Pinpoint the cell where the given text exists, returning its (x, y) midpoint coordinate. 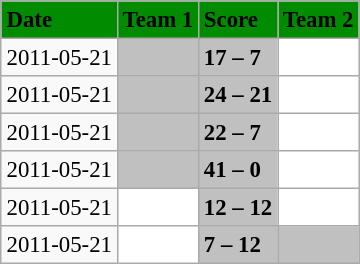
Team 2 (318, 20)
Score (238, 20)
Team 1 (158, 20)
12 – 12 (238, 208)
24 – 21 (238, 95)
7 – 12 (238, 245)
Date (59, 20)
41 – 0 (238, 170)
17 – 7 (238, 57)
22 – 7 (238, 133)
